Find where the given text appears and provide that cell's center as [x, y] coordinate. 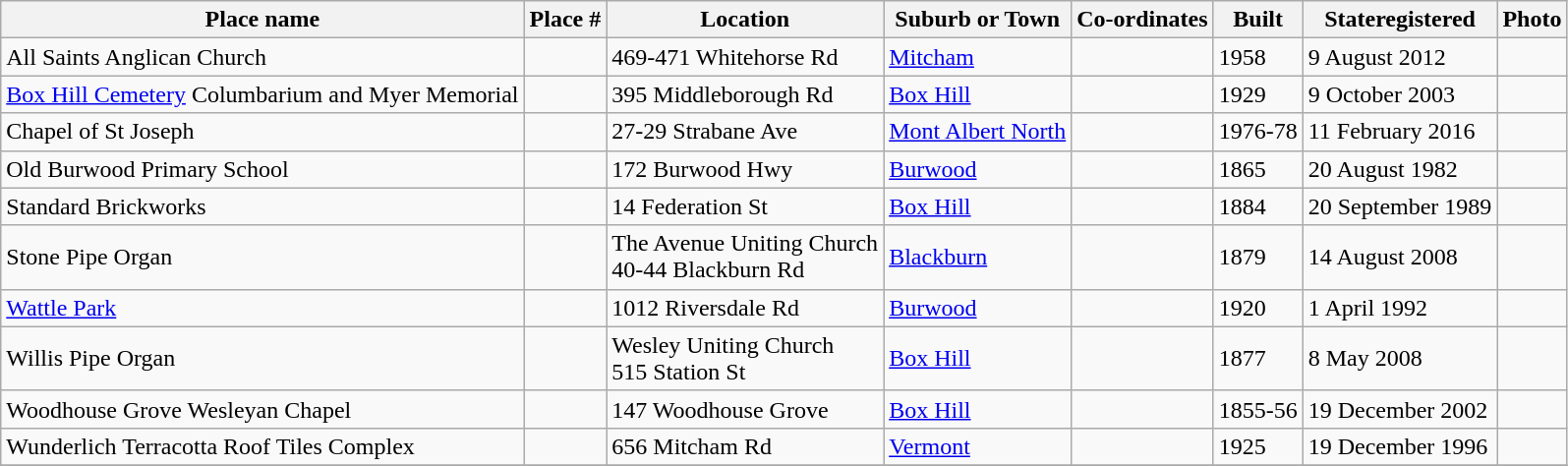
Place name [262, 20]
11 February 2016 [1400, 132]
Photo [1532, 20]
9 August 2012 [1400, 57]
1884 [1258, 206]
27-29 Strabane Ave [745, 132]
Blackburn [977, 258]
14 Federation St [745, 206]
Suburb or Town [977, 20]
14 August 2008 [1400, 258]
1879 [1258, 258]
Wattle Park [262, 308]
147 Woodhouse Grove [745, 409]
Old Burwood Primary School [262, 169]
8 May 2008 [1400, 358]
Mitcham [977, 57]
1929 [1258, 94]
20 September 1989 [1400, 206]
Woodhouse Grove Wesleyan Chapel [262, 409]
19 December 1996 [1400, 446]
1920 [1258, 308]
The Avenue Uniting Church40-44 Blackburn Rd [745, 258]
1855-56 [1258, 409]
1877 [1258, 358]
Chapel of St Joseph [262, 132]
1976-78 [1258, 132]
Wunderlich Terracotta Roof Tiles Complex [262, 446]
1 April 1992 [1400, 308]
Stone Pipe Organ [262, 258]
Willis Pipe Organ [262, 358]
469-471 Whitehorse Rd [745, 57]
1012 Riversdale Rd [745, 308]
Co-ordinates [1142, 20]
Standard Brickworks [262, 206]
1925 [1258, 446]
1865 [1258, 169]
656 Mitcham Rd [745, 446]
Vermont [977, 446]
Mont Albert North [977, 132]
Box Hill Cemetery Columbarium and Myer Memorial [262, 94]
All Saints Anglican Church [262, 57]
172 Burwood Hwy [745, 169]
20 August 1982 [1400, 169]
Location [745, 20]
1958 [1258, 57]
395 Middleborough Rd [745, 94]
Place # [565, 20]
Wesley Uniting Church515 Station St [745, 358]
Built [1258, 20]
19 December 2002 [1400, 409]
9 October 2003 [1400, 94]
Stateregistered [1400, 20]
